For the text-containing cell, return its midpoint in (x, y) coordinate format. 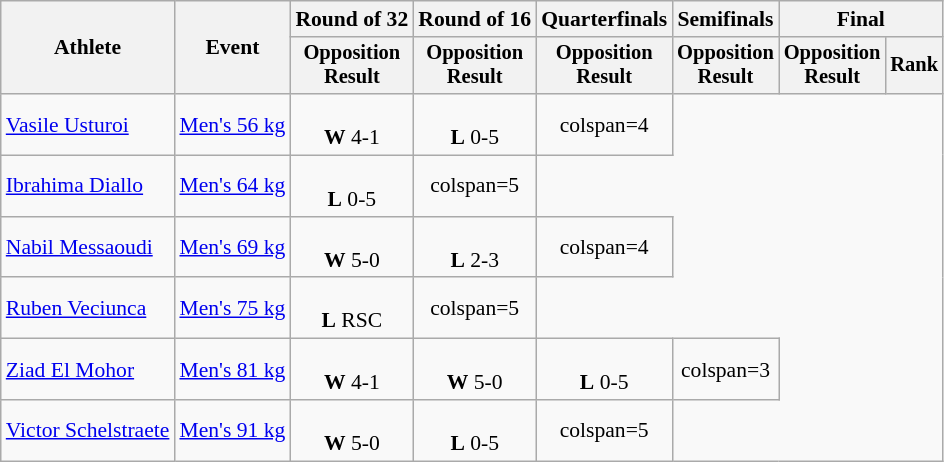
Rank (914, 66)
Round of 32 (352, 19)
Men's 75 kg (232, 308)
Ziad El Mohor (88, 370)
Round of 16 (474, 19)
Quarterfinals (604, 19)
Men's 69 kg (232, 248)
Victor Schelstraete (88, 430)
colspan=3 (726, 370)
Men's 56 kg (232, 124)
L 2-3 (474, 248)
Ruben Veciunca (88, 308)
L RSC (352, 308)
Athlete (88, 48)
Event (232, 48)
Men's 81 kg (232, 370)
Men's 91 kg (232, 430)
Ibrahima Diallo (88, 186)
Vasile Usturoi (88, 124)
Men's 64 kg (232, 186)
Nabil Messaoudi (88, 248)
Final (861, 19)
Semifinals (726, 19)
